Pinpoint the cell where the given text exists, returning its (X, Y) midpoint coordinate. 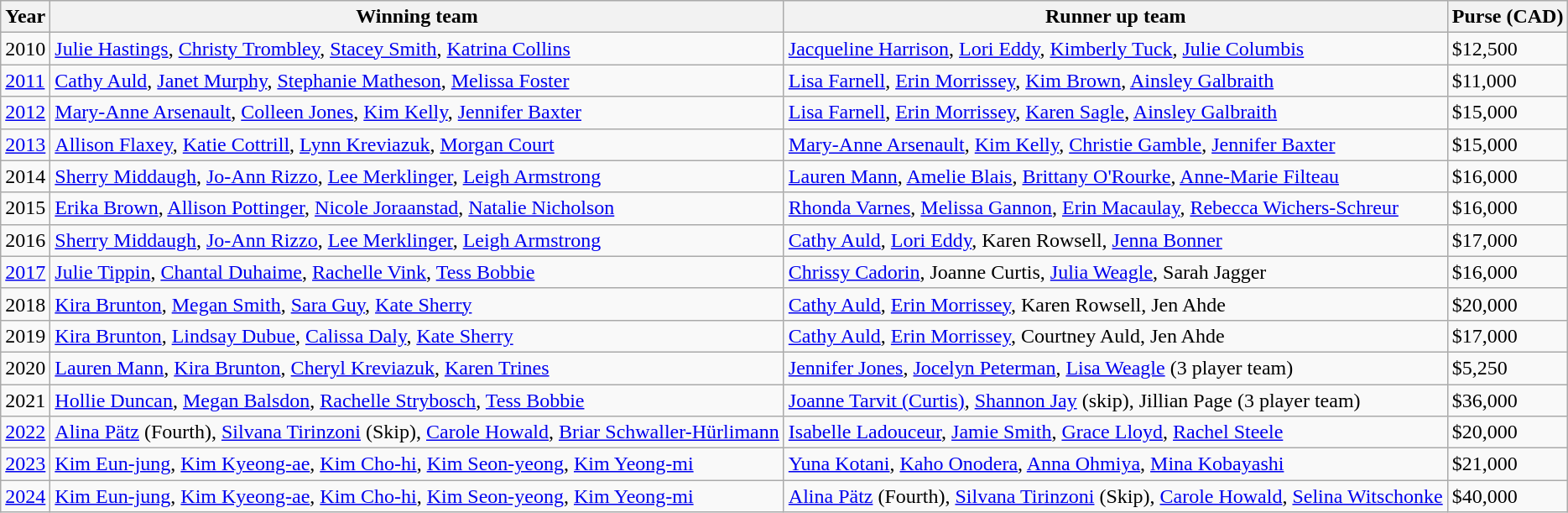
Yuna Kotani, Kaho Onodera, Anna Ohmiya, Mina Kobayashi (1116, 464)
$21,000 (1508, 464)
2023 (25, 464)
2016 (25, 240)
$12,500 (1508, 49)
Allison Flaxey, Katie Cottrill, Lynn Kreviazuk, Morgan Court (417, 144)
Hollie Duncan, Megan Balsdon, Rachelle Strybosch, Tess Bobbie (417, 400)
Kira Brunton, Megan Smith, Sara Guy, Kate Sherry (417, 304)
2014 (25, 176)
Winning team (417, 17)
2021 (25, 400)
$36,000 (1508, 400)
2012 (25, 113)
2020 (25, 368)
Cathy Auld, Erin Morrissey, Courtney Auld, Jen Ahde (1116, 336)
Julie Tippin, Chantal Duhaime, Rachelle Vink, Tess Bobbie (417, 272)
Purse (CAD) (1508, 17)
Lisa Farnell, Erin Morrissey, Karen Sagle, Ainsley Galbraith (1116, 113)
Cathy Auld, Erin Morrissey, Karen Rowsell, Jen Ahde (1116, 304)
Cathy Auld, Lori Eddy, Karen Rowsell, Jenna Bonner (1116, 240)
2011 (25, 81)
Jacqueline Harrison, Lori Eddy, Kimberly Tuck, Julie Columbis (1116, 49)
2019 (25, 336)
Runner up team (1116, 17)
Julie Hastings, Christy Trombley, Stacey Smith, Katrina Collins (417, 49)
Alina Pätz (Fourth), Silvana Tirinzoni (Skip), Carole Howald, Selina Witschonke (1116, 496)
Mary-Anne Arsenault, Colleen Jones, Kim Kelly, Jennifer Baxter (417, 113)
Chrissy Cadorin, Joanne Curtis, Julia Weagle, Sarah Jagger (1116, 272)
2024 (25, 496)
Joanne Tarvit (Curtis), Shannon Jay (skip), Jillian Page (3 player team) (1116, 400)
2013 (25, 144)
Year (25, 17)
Jennifer Jones, Jocelyn Peterman, Lisa Weagle (3 player team) (1116, 368)
2015 (25, 208)
Lauren Mann, Amelie Blais, Brittany O'Rourke, Anne-Marie Filteau (1116, 176)
2017 (25, 272)
$11,000 (1508, 81)
2022 (25, 432)
Mary-Anne Arsenault, Kim Kelly, Christie Gamble, Jennifer Baxter (1116, 144)
$40,000 (1508, 496)
Alina Pätz (Fourth), Silvana Tirinzoni (Skip), Carole Howald, Briar Schwaller-Hürlimann (417, 432)
Cathy Auld, Janet Murphy, Stephanie Matheson, Melissa Foster (417, 81)
Lauren Mann, Kira Brunton, Cheryl Kreviazuk, Karen Trines (417, 368)
Isabelle Ladouceur, Jamie Smith, Grace Lloyd, Rachel Steele (1116, 432)
2018 (25, 304)
Lisa Farnell, Erin Morrissey, Kim Brown, Ainsley Galbraith (1116, 81)
Rhonda Varnes, Melissa Gannon, Erin Macaulay, Rebecca Wichers-Schreur (1116, 208)
2010 (25, 49)
$5,250 (1508, 368)
Erika Brown, Allison Pottinger, Nicole Joraanstad, Natalie Nicholson (417, 208)
Kira Brunton, Lindsay Dubue, Calissa Daly, Kate Sherry (417, 336)
